Find where the given text appears and provide that cell's center as (x, y) coordinate. 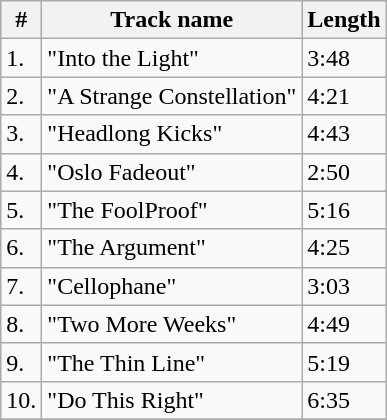
4:21 (344, 96)
Track name (172, 20)
5. (22, 210)
Length (344, 20)
"The Argument" (172, 248)
6. (22, 248)
3:03 (344, 286)
"Cellophane" (172, 286)
"Two More Weeks" (172, 324)
2:50 (344, 172)
"The FoolProof" (172, 210)
2. (22, 96)
9. (22, 362)
6:35 (344, 400)
5:19 (344, 362)
3. (22, 134)
"Into the Light" (172, 58)
10. (22, 400)
7. (22, 286)
"Do This Right" (172, 400)
3:48 (344, 58)
"The Thin Line" (172, 362)
"Oslo Fadeout" (172, 172)
1. (22, 58)
"Headlong Kicks" (172, 134)
4:25 (344, 248)
4:43 (344, 134)
4:49 (344, 324)
8. (22, 324)
4. (22, 172)
# (22, 20)
"A Strange Constellation" (172, 96)
5:16 (344, 210)
